Identify which cell holds the provided text, then report its (X, Y) central coordinate. 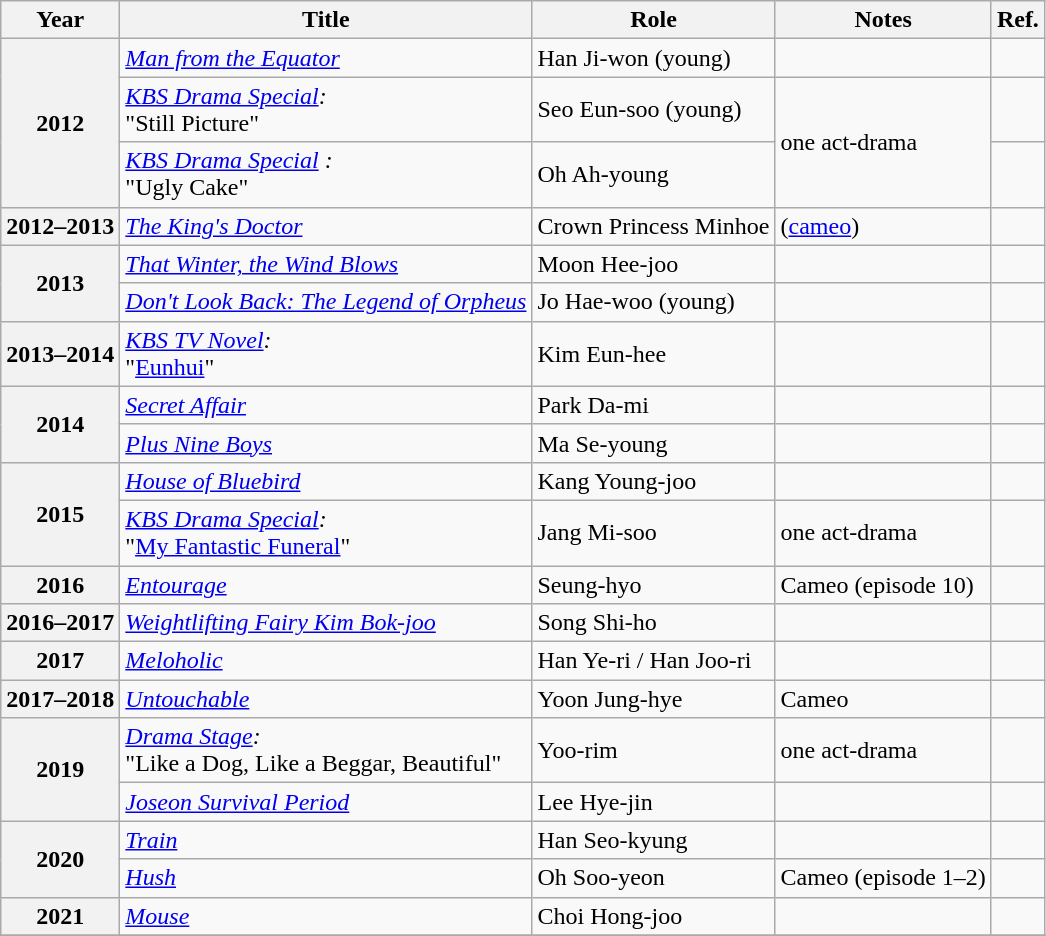
Yoon Jung-hye (654, 699)
Cameo (883, 699)
Role (654, 20)
Weightlifting Fairy Kim Bok-joo (326, 623)
Seung-hyo (654, 585)
Park Da-mi (654, 405)
Han Ji-won (young) (654, 58)
2019 (60, 770)
Cameo (episode 10) (883, 585)
Mouse (326, 916)
Cameo (episode 1–2) (883, 878)
Secret Affair (326, 405)
Han Seo-kyung (654, 840)
Entourage (326, 585)
2014 (60, 424)
KBS Drama Special:"My Fantastic Funeral" (326, 532)
Seo Eun-soo (young) (654, 110)
2013 (60, 283)
The King's Doctor (326, 226)
Kim Eun-hee (654, 354)
Lee Hye-jin (654, 802)
2016 (60, 585)
Notes (883, 20)
Choi Hong-joo (654, 916)
Oh Ah-young (654, 174)
Meloholic (326, 661)
Jang Mi-soo (654, 532)
Yoo-rim (654, 750)
KBS Drama Special:"Still Picture" (326, 110)
Title (326, 20)
Joseon Survival Period (326, 802)
Drama Stage:"Like a Dog, Like a Beggar, Beautiful" (326, 750)
2020 (60, 859)
House of Bluebird (326, 481)
(cameo) (883, 226)
Moon Hee-joo (654, 264)
Kang Young-joo (654, 481)
KBS Drama Special :"Ugly Cake" (326, 174)
Don't Look Back: The Legend of Orpheus (326, 302)
2015 (60, 514)
Jo Hae-woo (young) (654, 302)
Hush (326, 878)
Crown Princess Minhoe (654, 226)
Ma Se-young (654, 443)
2012–2013 (60, 226)
Year (60, 20)
2013–2014 (60, 354)
2012 (60, 123)
2021 (60, 916)
2017–2018 (60, 699)
KBS TV Novel:"Eunhui" (326, 354)
2017 (60, 661)
Man from the Equator (326, 58)
Ref. (1018, 20)
That Winter, the Wind Blows (326, 264)
Oh Soo-yeon (654, 878)
Plus Nine Boys (326, 443)
Untouchable (326, 699)
Train (326, 840)
2016–2017 (60, 623)
Song Shi-ho (654, 623)
Han Ye-ri / Han Joo-ri (654, 661)
